Scan for the cell matching the given text and deliver its [X, Y] coordinate at center. 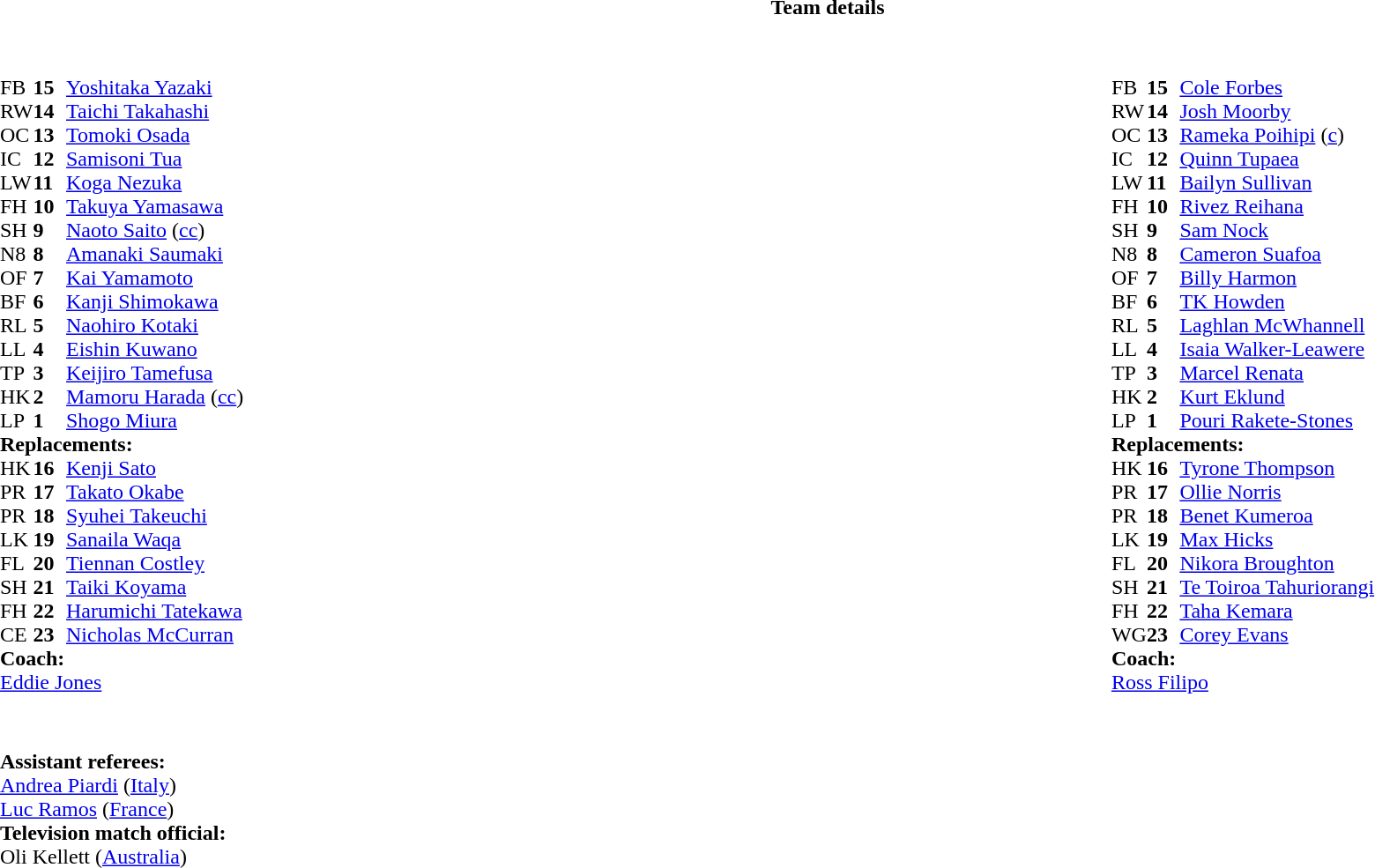
WG [1129, 634]
Samisoni Tua [155, 159]
Naohiro Kotaki [155, 326]
TK Howden [1276, 301]
Ross Filipo [1243, 682]
Rameka Poihipi (c) [1276, 136]
Syuhei Takeuchi [155, 516]
Marcel Renata [1276, 374]
Tyrone Thompson [1276, 469]
Harumichi Tatekawa [155, 612]
Cameron Suafoa [1276, 254]
Bailyn Sullivan [1276, 183]
Kai Yamamoto [155, 278]
Yoshitaka Yazaki [155, 88]
Kurt Eklund [1276, 397]
Corey Evans [1276, 634]
Amanaki Saumaki [155, 254]
Kenji Sato [155, 469]
Isaia Walker-Leawere [1276, 349]
Max Hicks [1276, 539]
Sam Nock [1276, 231]
Te Toiroa Tahuriorangi [1276, 587]
Tiennan Costley [155, 564]
Billy Harmon [1276, 278]
Laghlan McWhannell [1276, 326]
Keijiro Tamefusa [155, 374]
Takuya Yamasawa [155, 206]
CE [17, 634]
Nikora Broughton [1276, 564]
Cole Forbes [1276, 88]
Tomoki Osada [155, 136]
Pouri Rakete-Stones [1276, 421]
Quinn Tupaea [1276, 159]
Mamoru Harada (cc) [155, 397]
Josh Moorby [1276, 111]
Eddie Jones [122, 682]
Taha Kemara [1276, 612]
Rivez Reihana [1276, 206]
Benet Kumeroa [1276, 516]
Taichi Takahashi [155, 111]
Takato Okabe [155, 492]
Naoto Saito (cc) [155, 231]
Ollie Norris [1276, 492]
Kanji Shimokawa [155, 301]
Shogo Miura [155, 421]
Taiki Koyama [155, 587]
Sanaila Waqa [155, 539]
Koga Nezuka [155, 183]
Eishin Kuwano [155, 349]
Nicholas McCurran [155, 634]
